Detect which cell encompasses the target text, then output its [X, Y] center coordinate. 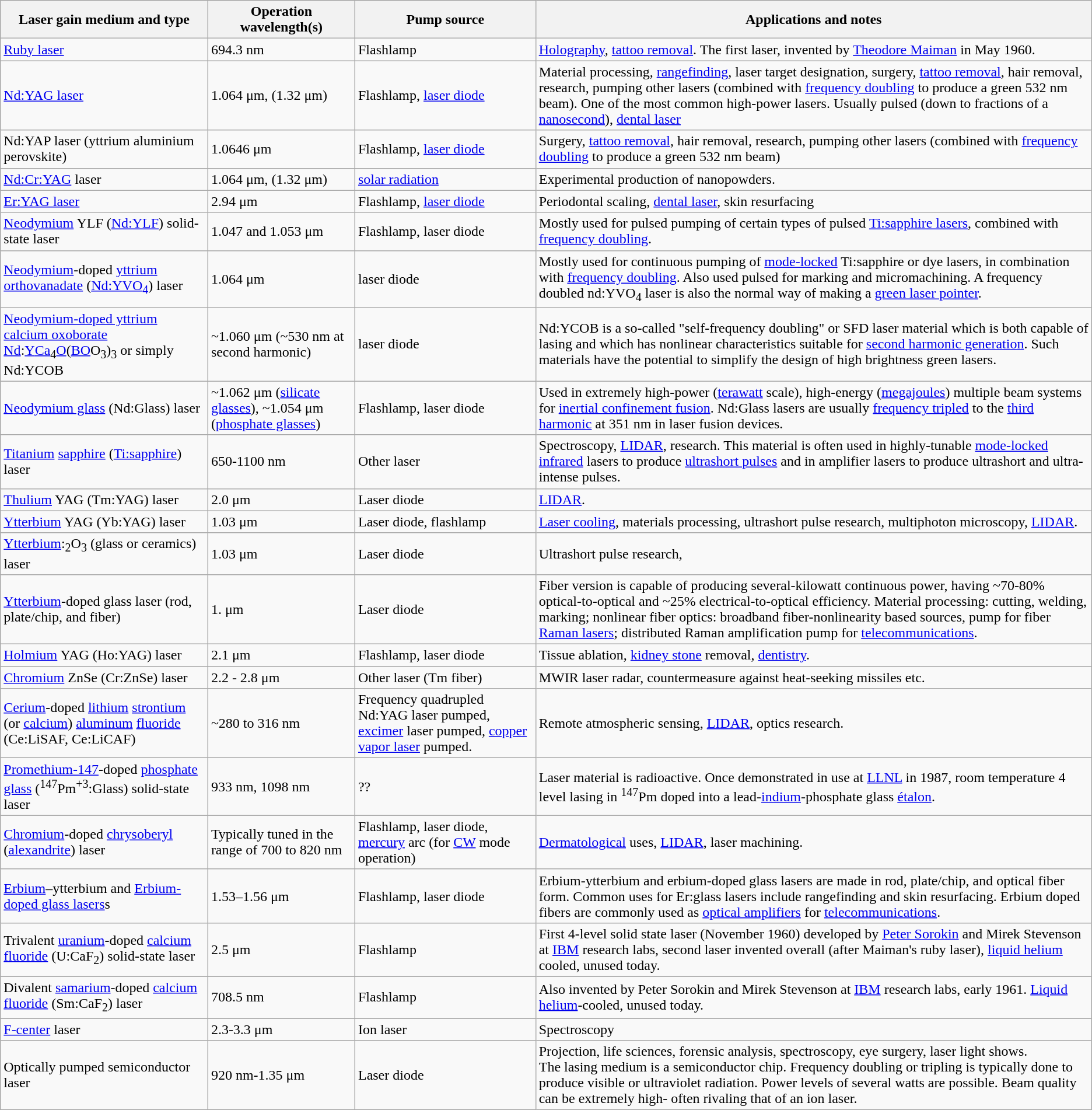
Ruby laser [104, 50]
Ytterbium-doped glass laser (rod, plate/chip, and fiber) [104, 609]
Nd:YAG laser [104, 96]
Nd:Cr:YAG laser [104, 179]
1.064 μm [281, 279]
?? [445, 787]
Ytterbium:2O3 (glass or ceramics) laser [104, 553]
Laser cooling, materials processing, ultrashort pulse research, multiphoton microscopy, LIDAR. [813, 522]
Cerium-doped lithium strontium (or calcium) aluminum fluoride (Ce:LiSAF, Ce:LiCAF) [104, 724]
2.5 μm [281, 950]
1.53–1.56 μm [281, 896]
Flashlamp, laser diode, mercury arc (for CW mode operation) [445, 842]
Er:YAG laser [104, 201]
2.0 μm [281, 500]
708.5 nm [281, 997]
Surgery, tattoo removal, hair removal, research, pumping other lasers (combined with frequency doubling to produce a green 532 nm beam) [813, 149]
Titanium sapphire (Ti:sapphire) laser [104, 462]
Neodymium-doped yttrium calcium oxoborate Nd:YCa4O(BOO3)3 or simply Nd:YCOB [104, 344]
Also invented by Peter Sorokin and Mirek Stevenson at IBM research labs, early 1961. Liquid helium-cooled, unused today. [813, 997]
Spectroscopy [813, 1029]
1. μm [281, 609]
Applications and notes [813, 20]
Frequency quadrupled Nd:YAG laser pumped, excimer laser pumped, copper vapor laser pumped. [445, 724]
Laser diode, flashlamp [445, 522]
Nd:YAP laser (yttrium aluminium perovskite) [104, 149]
Neodymium YLF (Nd:YLF) solid-state laser [104, 231]
Other laser (Tm fiber) [445, 678]
Divalent samarium-doped calcium fluoride (Sm:CaF2) laser [104, 997]
Typically tuned in the range of 700 to 820 nm [281, 842]
Tissue ablation, kidney stone removal, dentistry. [813, 655]
MWIR laser radar, countermeasure against heat-seeking missiles etc. [813, 678]
Other laser [445, 462]
Neodymium glass (Nd:Glass) laser [104, 408]
Ytterbium YAG (Yb:YAG) laser [104, 522]
1.047 and 1.053 μm [281, 231]
Erbium–ytterbium and Erbium-doped glass laserss [104, 896]
920 nm-1.35 μm [281, 1075]
2.1 μm [281, 655]
Optically pumped semiconductor laser [104, 1075]
Laser gain medium and type [104, 20]
Chromium-doped chrysoberyl (alexandrite) laser [104, 842]
Pump source [445, 20]
Chromium ZnSe (Cr:ZnSe) laser [104, 678]
Mostly used for pulsed pumping of certain types of pulsed Ti:sapphire lasers, combined with frequency doubling. [813, 231]
2.3-3.3 μm [281, 1029]
Operation wavelength(s) [281, 20]
Neodymium-doped yttrium orthovanadate (Nd:YVO4) laser [104, 279]
Holography, tattoo removal. The first laser, invented by Theodore Maiman in May 1960. [813, 50]
694.3 nm [281, 50]
Remote atmospheric sensing, LIDAR, optics research. [813, 724]
F-center laser [104, 1029]
650-1100 nm [281, 462]
933 nm, 1098 nm [281, 787]
~1.062 μm (silicate glasses), ~1.054 μm (phosphate glasses) [281, 408]
Experimental production of nanopowders. [813, 179]
Thulium YAG (Tm:YAG) laser [104, 500]
2.2 - 2.8 μm [281, 678]
1.0646 μm [281, 149]
Holmium YAG (Ho:YAG) laser [104, 655]
Periodontal scaling, dental laser, skin resurfacing [813, 201]
Dermatological uses, LIDAR, laser machining. [813, 842]
2.94 μm [281, 201]
~1.060 μm (~530 nm at second harmonic) [281, 344]
~280 to 316 nm [281, 724]
Ion laser [445, 1029]
LIDAR. [813, 500]
Promethium-147-doped phosphate glass (147Pm+3:Glass) solid-state laser [104, 787]
Ultrashort pulse research, [813, 553]
solar radiation [445, 179]
Trivalent uranium-doped calcium fluoride (U:CaF2) solid-state laser [104, 950]
